Identify which cell holds the provided text, then report its [X, Y] central coordinate. 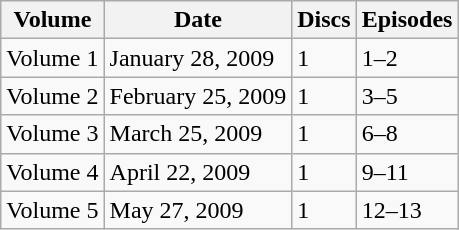
Volume 1 [52, 58]
February 25, 2009 [198, 96]
Volume [52, 20]
March 25, 2009 [198, 134]
Date [198, 20]
Volume 3 [52, 134]
9–11 [407, 172]
Volume 5 [52, 210]
1–2 [407, 58]
Episodes [407, 20]
May 27, 2009 [198, 210]
3–5 [407, 96]
January 28, 2009 [198, 58]
April 22, 2009 [198, 172]
Discs [324, 20]
Volume 2 [52, 96]
6–8 [407, 134]
12–13 [407, 210]
Volume 4 [52, 172]
